Output the (x, y) coordinate of the center of the cell containing the given text.  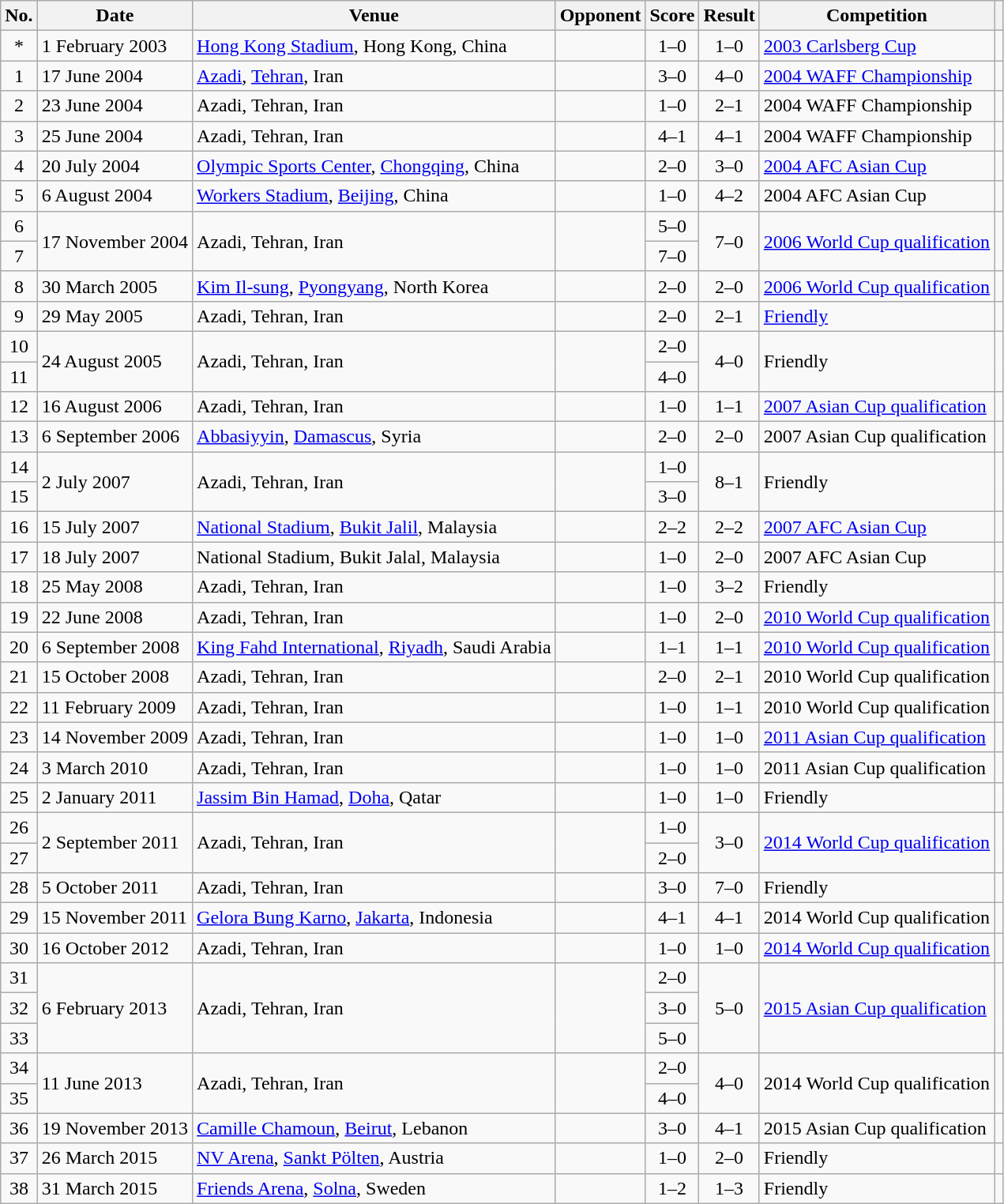
6 (19, 226)
20 July 2004 (115, 166)
17 November 2004 (115, 241)
Abbasiyyin, Damascus, Syria (374, 437)
37 (19, 1158)
22 June 2008 (115, 617)
Competition (877, 16)
King Fahd International, Riyadh, Saudi Arabia (374, 647)
11 February 2009 (115, 707)
6 August 2004 (115, 196)
NV Arena, Sankt Pölten, Austria (374, 1158)
23 (19, 737)
5 October 2011 (115, 888)
8–1 (729, 482)
1 (19, 76)
8 (19, 286)
1–3 (729, 1188)
2003 Carlsberg Cup (877, 46)
2 (19, 106)
3–2 (729, 587)
15 July 2007 (115, 527)
26 March 2015 (115, 1158)
14 (19, 467)
15 (19, 497)
Kim Il-sung, Pyongyang, North Korea (374, 286)
3 (19, 136)
18 (19, 587)
29 May 2005 (115, 316)
Date (115, 16)
24 August 2005 (115, 361)
16 August 2006 (115, 407)
16 October 2012 (115, 948)
9 (19, 316)
26 (19, 827)
25 June 2004 (115, 136)
7 (19, 256)
National Stadium, Bukit Jalil, Malaysia (374, 527)
Opponent (600, 16)
1 February 2003 (115, 46)
35 (19, 1098)
5 (19, 196)
25 May 2008 (115, 587)
21 (19, 677)
Jassim Bin Hamad, Doha, Qatar (374, 797)
36 (19, 1128)
Score (672, 16)
13 (19, 437)
17 June 2004 (115, 76)
27 (19, 857)
22 (19, 707)
4 (19, 166)
* (19, 46)
4–2 (729, 196)
19 November 2013 (115, 1128)
11 (19, 377)
31 (19, 978)
2 July 2007 (115, 482)
Camille Chamoun, Beirut, Lebanon (374, 1128)
15 October 2008 (115, 677)
1–2 (672, 1188)
6 September 2008 (115, 647)
6 September 2006 (115, 437)
6 February 2013 (115, 1008)
Hong Kong Stadium, Hong Kong, China (374, 46)
30 (19, 948)
18 July 2007 (115, 557)
Venue (374, 16)
14 November 2009 (115, 737)
19 (19, 617)
Workers Stadium, Beijing, China (374, 196)
3 March 2010 (115, 767)
30 March 2005 (115, 286)
Friends Arena, Solna, Sweden (374, 1188)
24 (19, 767)
Olympic Sports Center, Chongqing, China (374, 166)
33 (19, 1038)
15 November 2011 (115, 918)
34 (19, 1068)
2 September 2011 (115, 842)
16 (19, 527)
29 (19, 918)
2 January 2011 (115, 797)
10 (19, 346)
17 (19, 557)
Gelora Bung Karno, Jakarta, Indonesia (374, 918)
No. (19, 16)
12 (19, 407)
23 June 2004 (115, 106)
32 (19, 1008)
National Stadium, Bukit Jalal, Malaysia (374, 557)
25 (19, 797)
11 June 2013 (115, 1083)
31 March 2015 (115, 1188)
28 (19, 888)
20 (19, 647)
Result (729, 16)
38 (19, 1188)
